From the cell containing the given text, extract its center point as (x, y) coordinate. 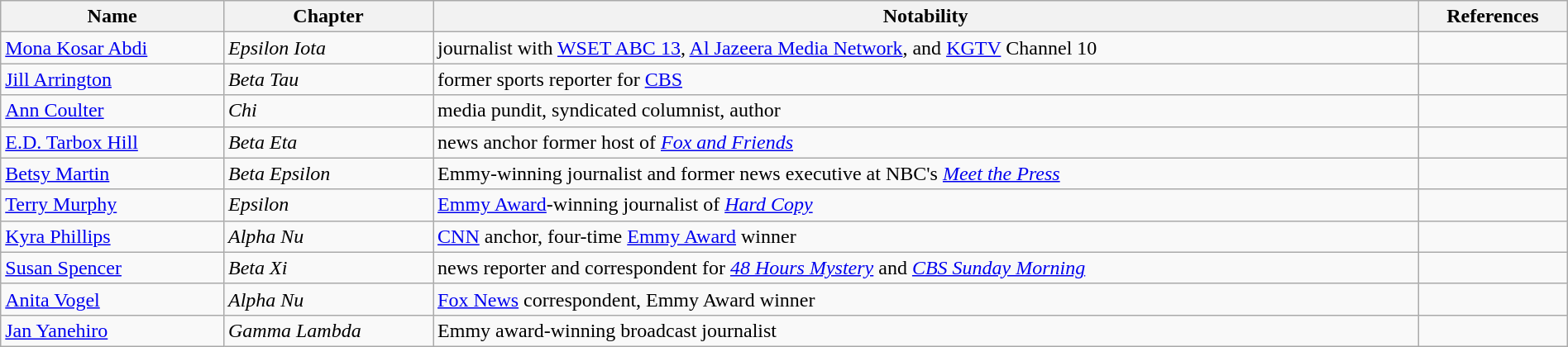
Anita Vogel (112, 299)
Kyra Phillips (112, 236)
Chi (327, 111)
Terry Murphy (112, 205)
Chapter (327, 17)
Name (112, 17)
E.D. Tarbox Hill (112, 142)
media pundit, syndicated columnist, author (926, 111)
Beta Tau (327, 79)
Jan Yanehiro (112, 330)
References (1494, 17)
Jill Arrington (112, 79)
CNN anchor, four-time Emmy Award winner (926, 236)
Emmy award-winning broadcast journalist (926, 330)
journalist with WSET ABC 13, Al Jazeera Media Network, and KGTV Channel 10 (926, 48)
Epsilon (327, 205)
Gamma Lambda (327, 330)
Emmy-winning journalist and former news executive at NBC's Meet the Press (926, 173)
Beta Epsilon (327, 173)
Beta Eta (327, 142)
Mona Kosar Abdi (112, 48)
Epsilon Iota (327, 48)
former sports reporter for CBS (926, 79)
Susan Spencer (112, 268)
Betsy Martin (112, 173)
Beta Xi (327, 268)
news reporter and correspondent for 48 Hours Mystery and CBS Sunday Morning (926, 268)
news anchor former host of Fox and Friends (926, 142)
Notability (926, 17)
Emmy Award-winning journalist of Hard Copy (926, 205)
Ann Coulter (112, 111)
Fox News correspondent, Emmy Award winner (926, 299)
